Find where the given text appears and provide that cell's center as [x, y] coordinate. 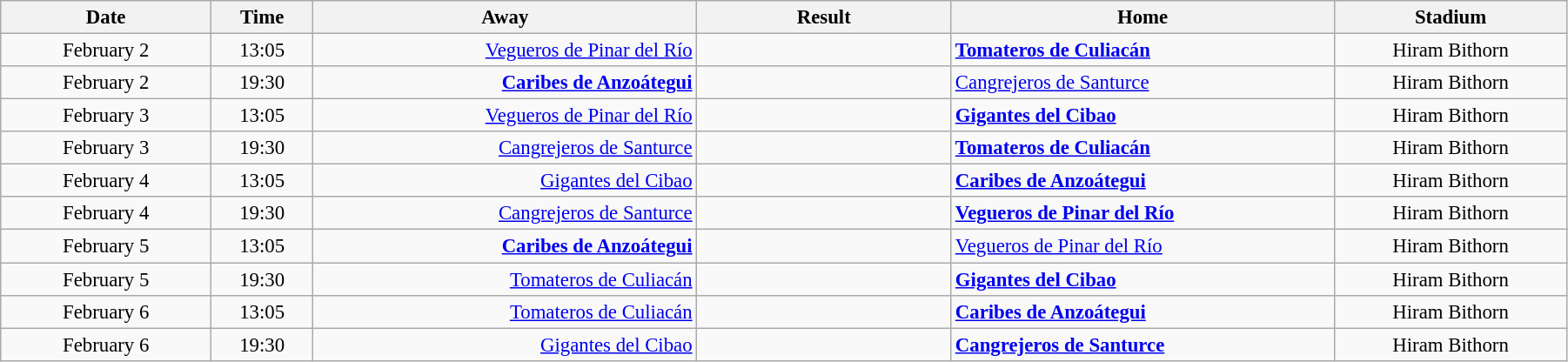
Away [505, 17]
Home [1143, 17]
Date [106, 17]
Time [263, 17]
Stadium [1451, 17]
Result [824, 17]
